Locate the cell with the specified text and output its (x, y) center coordinate. 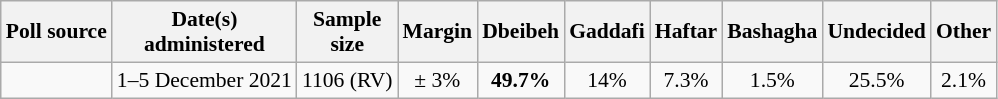
Margin (438, 32)
Other (964, 32)
Gaddafi (607, 32)
Poll source (56, 32)
Undecided (876, 32)
25.5% (876, 80)
49.7% (520, 80)
Bashagha (772, 32)
1.5% (772, 80)
7.3% (686, 80)
1106 (RV) (348, 80)
2.1% (964, 80)
± 3% (438, 80)
1–5 December 2021 (204, 80)
Dbeibeh (520, 32)
Date(s)administered (204, 32)
Haftar (686, 32)
14% (607, 80)
Samplesize (348, 32)
